For the text-containing cell, return its midpoint in (x, y) coordinate format. 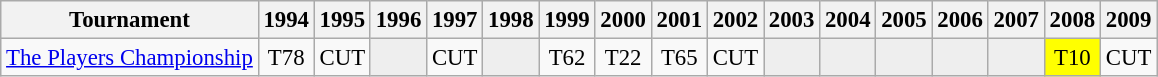
2000 (623, 20)
2005 (904, 20)
1996 (398, 20)
T62 (567, 58)
1997 (455, 20)
2008 (1072, 20)
T78 (286, 58)
T22 (623, 58)
2001 (679, 20)
1994 (286, 20)
1999 (567, 20)
2009 (1128, 20)
2007 (1016, 20)
T10 (1072, 58)
2002 (735, 20)
2004 (848, 20)
Tournament (130, 20)
T65 (679, 58)
1995 (342, 20)
2003 (792, 20)
2006 (960, 20)
The Players Championship (130, 58)
1998 (511, 20)
